For the text-containing cell, return its midpoint in (X, Y) coordinate format. 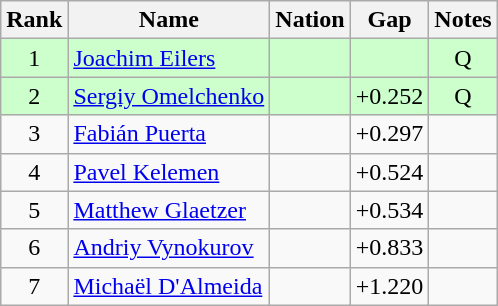
2 (34, 96)
Pavel Kelemen (169, 172)
5 (34, 210)
Michaël D'Almeida (169, 286)
3 (34, 134)
4 (34, 172)
Nation (310, 20)
Fabián Puerta (169, 134)
+1.220 (390, 286)
Sergiy Omelchenko (169, 96)
Matthew Glaetzer (169, 210)
Name (169, 20)
Notes (463, 20)
1 (34, 58)
Joachim Eilers (169, 58)
Rank (34, 20)
6 (34, 248)
+0.833 (390, 248)
Andriy Vynokurov (169, 248)
+0.524 (390, 172)
7 (34, 286)
+0.252 (390, 96)
Gap (390, 20)
+0.297 (390, 134)
+0.534 (390, 210)
